Pinpoint the cell where the given text exists, returning its (x, y) midpoint coordinate. 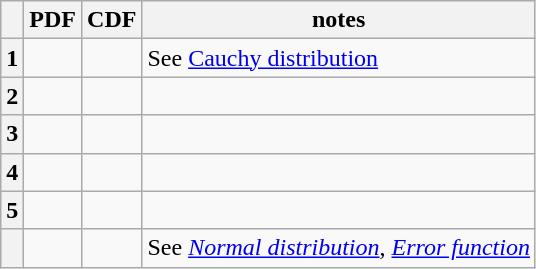
notes (339, 20)
See Cauchy distribution (339, 58)
PDF (53, 20)
3 (12, 134)
5 (12, 210)
1 (12, 58)
See Normal distribution, Error function (339, 248)
2 (12, 96)
4 (12, 172)
CDF (112, 20)
